Provide the [x, y] coordinate of the cell's center where the given text is located.  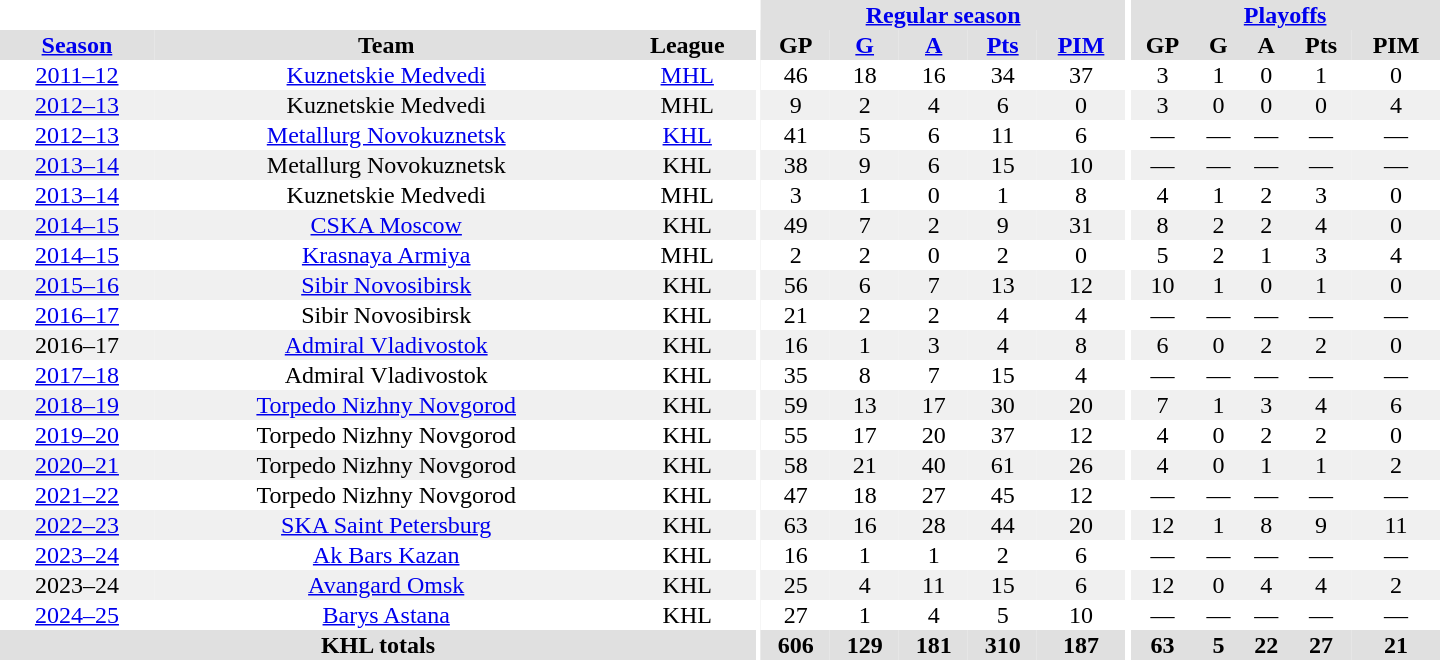
181 [934, 645]
SKA Saint Petersburg [386, 525]
61 [1002, 465]
25 [796, 585]
2022–23 [77, 525]
38 [796, 165]
2020–21 [77, 465]
55 [796, 435]
45 [1002, 495]
Team [386, 45]
Season [77, 45]
30 [1002, 405]
2021–22 [77, 495]
47 [796, 495]
2019–20 [77, 435]
31 [1081, 225]
CSKA Moscow [386, 225]
KHL totals [378, 645]
League [688, 45]
44 [1002, 525]
Barys Astana [386, 615]
129 [864, 645]
Regular season [943, 15]
46 [796, 75]
187 [1081, 645]
2024–25 [77, 615]
Playoffs [1285, 15]
310 [1002, 645]
56 [796, 285]
41 [796, 135]
2018–19 [77, 405]
2017–18 [77, 375]
606 [796, 645]
Krasnaya Armiya [386, 255]
Ak Bars Kazan [386, 555]
34 [1002, 75]
2015–16 [77, 285]
35 [796, 375]
40 [934, 465]
22 [1266, 645]
58 [796, 465]
Avangard Omsk [386, 585]
28 [934, 525]
2011–12 [77, 75]
59 [796, 405]
49 [796, 225]
26 [1081, 465]
